Pinpoint the cell where the given text exists, returning its (X, Y) midpoint coordinate. 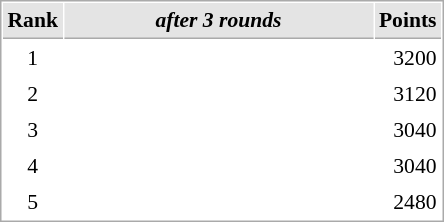
Rank (32, 21)
5 (32, 201)
2 (32, 93)
3120 (408, 93)
3 (32, 129)
3200 (408, 57)
after 3 rounds (218, 21)
2480 (408, 201)
1 (32, 57)
Points (408, 21)
4 (32, 165)
